Return the [X, Y] coordinate for the center point of the cell that contains the specified text.  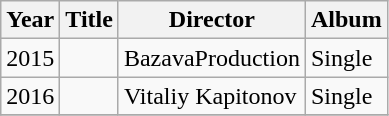
BazavaProduction [212, 58]
Vitaliy Kapitonov [212, 96]
Title [90, 20]
Year [30, 20]
Album [346, 20]
2016 [30, 96]
2015 [30, 58]
Director [212, 20]
